From the cell containing the given text, extract its center point as (X, Y) coordinate. 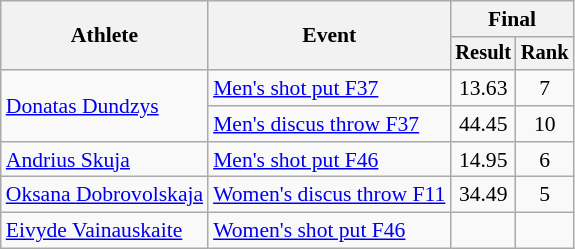
34.49 (483, 195)
6 (545, 160)
Andrius Skuja (104, 160)
Women's shot put F46 (329, 231)
Men's shot put F37 (329, 88)
14.95 (483, 160)
Final (512, 19)
Men's shot put F46 (329, 160)
10 (545, 124)
5 (545, 195)
Eivyde Vainauskaite (104, 231)
7 (545, 88)
Donatas Dundzys (104, 106)
Event (329, 36)
Athlete (104, 36)
13.63 (483, 88)
Rank (545, 54)
Women's discus throw F11 (329, 195)
44.45 (483, 124)
Result (483, 54)
Oksana Dobrovolskaja (104, 195)
Men's discus throw F37 (329, 124)
